Scan for the cell matching the given text and deliver its [X, Y] coordinate at center. 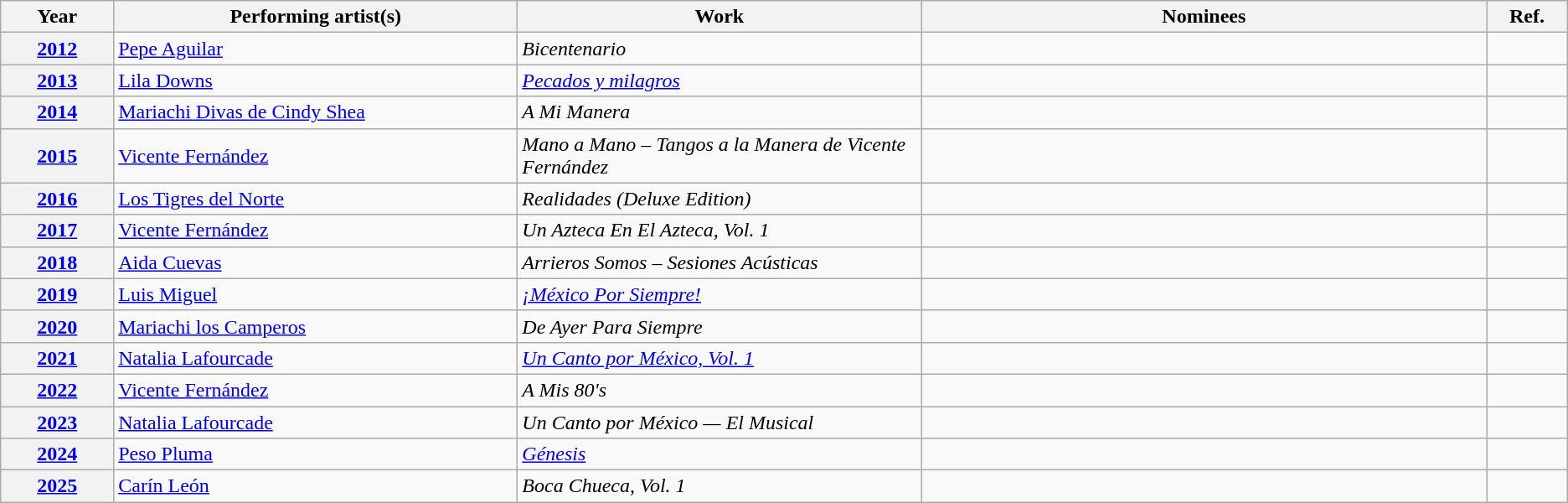
2016 [57, 199]
2015 [57, 156]
2024 [57, 454]
Peso Pluma [316, 454]
Nominees [1204, 17]
Ref. [1527, 17]
Lila Downs [316, 80]
Pecados y milagros [720, 80]
Boca Chueca, Vol. 1 [720, 486]
Un Canto por México, Vol. 1 [720, 358]
Carín León [316, 486]
Mano a Mano – Tangos a la Manera de Vicente Fernández [720, 156]
2017 [57, 231]
Work [720, 17]
2025 [57, 486]
2013 [57, 80]
Bicentenario [720, 49]
A Mis 80's [720, 390]
A Mi Manera [720, 112]
2022 [57, 390]
Mariachi los Camperos [316, 326]
Los Tigres del Norte [316, 199]
Génesis [720, 454]
2014 [57, 112]
Realidades (Deluxe Edition) [720, 199]
2012 [57, 49]
2021 [57, 358]
Mariachi Divas de Cindy Shea [316, 112]
Aida Cuevas [316, 262]
Luis Miguel [316, 294]
Performing artist(s) [316, 17]
2019 [57, 294]
2023 [57, 422]
2020 [57, 326]
Un Canto por México — El Musical [720, 422]
Arrieros Somos – Sesiones Acústicas [720, 262]
¡México Por Siempre! [720, 294]
2018 [57, 262]
Year [57, 17]
Pepe Aguilar [316, 49]
Un Azteca En El Azteca, Vol. 1 [720, 231]
De Ayer Para Siempre [720, 326]
